Pinpoint the cell where the given text exists, returning its (X, Y) midpoint coordinate. 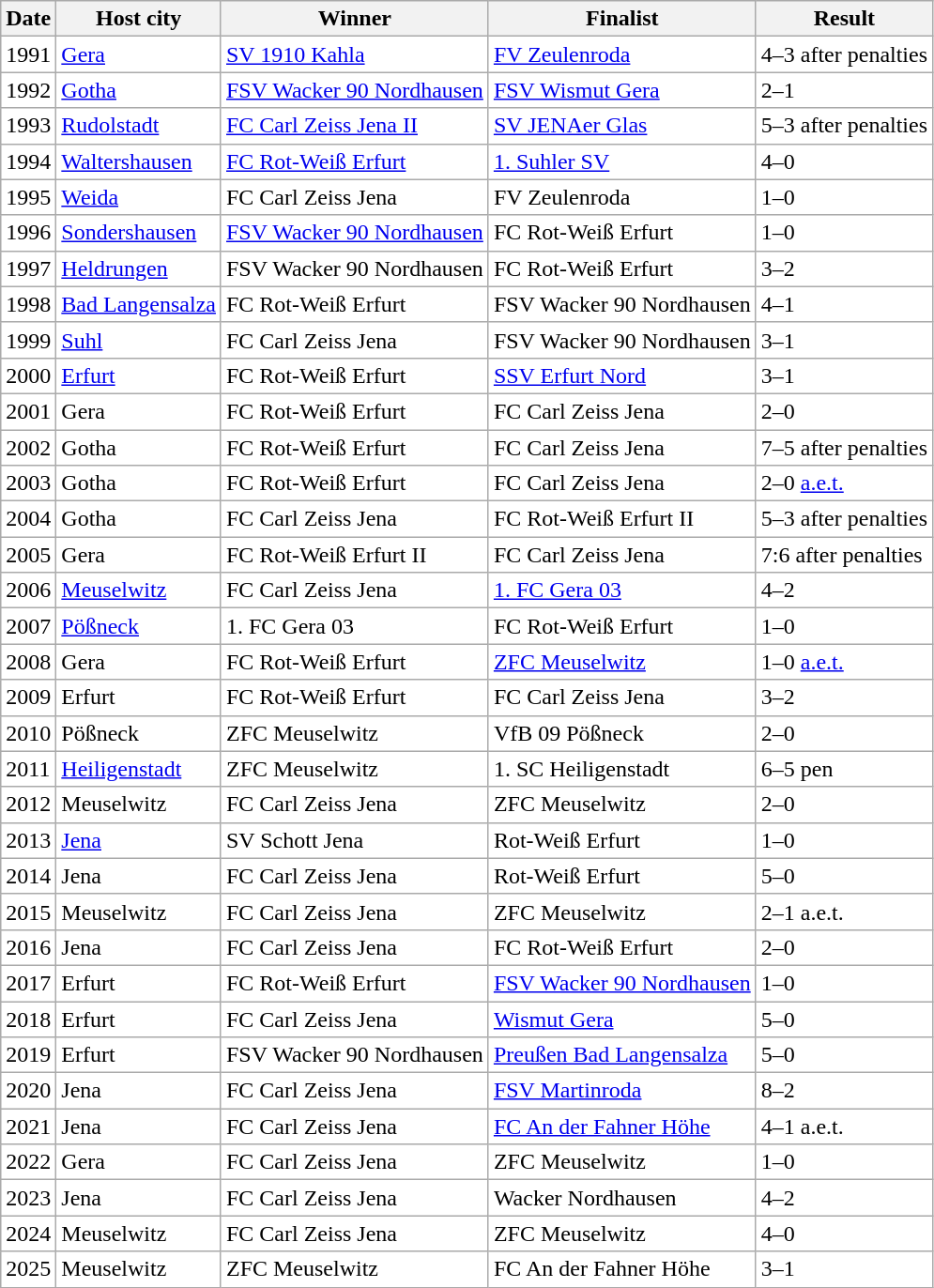
8–2 (844, 1091)
2010 (28, 733)
2016 (28, 947)
2021 (28, 1127)
2020 (28, 1091)
Suhl (139, 340)
1. Suhler SV (621, 161)
Winner (355, 19)
7:6 after penalties (844, 555)
2015 (28, 912)
2006 (28, 590)
2012 (28, 805)
Heldrungen (139, 268)
VfB 09 Pößneck (621, 733)
Date (28, 19)
2013 (28, 840)
2007 (28, 626)
1994 (28, 161)
Wismut Gera (621, 1019)
2011 (28, 769)
2–1 (844, 90)
1997 (28, 268)
2009 (28, 698)
Waltershausen (139, 161)
2024 (28, 1234)
Host city (139, 19)
2023 (28, 1198)
1999 (28, 340)
Heiligenstadt (139, 769)
2017 (28, 983)
7–5 after penalties (844, 448)
2002 (28, 448)
2–1 a.e.t. (844, 912)
SV 1910 Kahla (355, 54)
Rudolstadt (139, 126)
SV JENAer Glas (621, 126)
2–0 a.e.t. (844, 483)
1995 (28, 197)
FSV Wismut Gera (621, 90)
2014 (28, 876)
4–3 after penalties (844, 54)
FSV Martinroda (621, 1091)
2001 (28, 411)
Preußen Bad Langensalza (621, 1055)
2008 (28, 662)
2025 (28, 1269)
2003 (28, 483)
1–0 a.e.t. (844, 662)
Wacker Nordhausen (621, 1198)
FC Carl Zeiss Jena II (355, 126)
2022 (28, 1162)
6–5 pen (844, 769)
1. SC Heiligenstadt (621, 769)
1991 (28, 54)
1993 (28, 126)
1992 (28, 90)
4–1 a.e.t. (844, 1127)
Result (844, 19)
1996 (28, 233)
2019 (28, 1055)
Bad Langensalza (139, 304)
2004 (28, 519)
Sondershausen (139, 233)
Weida (139, 197)
1998 (28, 304)
SV Schott Jena (355, 840)
2005 (28, 555)
4–1 (844, 304)
Finalist (621, 19)
SSV Erfurt Nord (621, 376)
2018 (28, 1019)
2000 (28, 376)
